Return [x, y] of the center of cell containing provided text 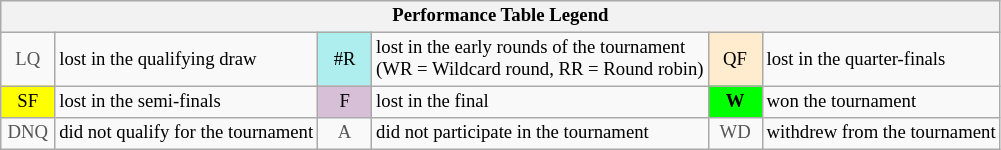
lost in the quarter-finals [881, 60]
W [735, 102]
lost in the early rounds of the tournament(WR = Wildcard round, RR = Round robin) [540, 60]
QF [735, 60]
SF [28, 102]
LQ [28, 60]
Performance Table Legend [500, 16]
WD [735, 134]
withdrew from the tournament [881, 134]
lost in the qualifying draw [186, 60]
A [345, 134]
did not participate in the tournament [540, 134]
F [345, 102]
lost in the semi-finals [186, 102]
#R [345, 60]
won the tournament [881, 102]
lost in the final [540, 102]
did not qualify for the tournament [186, 134]
DNQ [28, 134]
